For the text-containing cell, return its midpoint in (x, y) coordinate format. 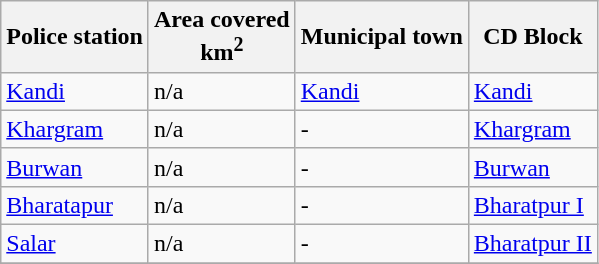
Salar (75, 244)
Bharatapur (75, 205)
Bharatpur I (532, 205)
Police station (75, 37)
CD Block (532, 37)
Bharatpur II (532, 244)
Area coveredkm2 (222, 37)
Municipal town (382, 37)
